Find where the given text appears and provide that cell's center as [X, Y] coordinate. 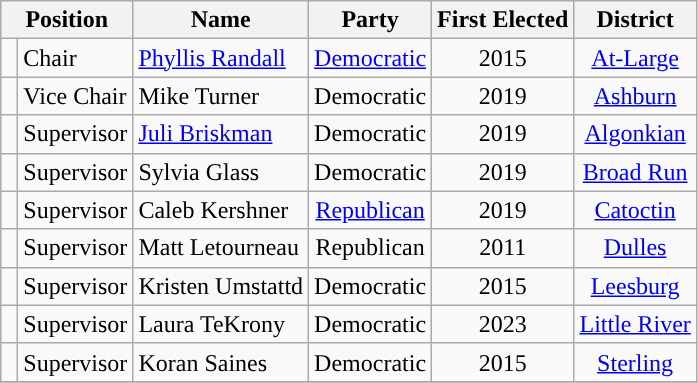
Algonkian [635, 134]
Sylvia Glass [221, 172]
Matt Letourneau [221, 248]
Dulles [635, 248]
Phyllis Randall [221, 58]
Sterling [635, 362]
Ashburn [635, 96]
First Elected [503, 20]
Vice Chair [76, 96]
District [635, 20]
Party [370, 20]
Chair [76, 58]
Catoctin [635, 210]
Position [67, 20]
2011 [503, 248]
Koran Saines [221, 362]
Broad Run [635, 172]
Little River [635, 324]
Juli Briskman [221, 134]
Name [221, 20]
Laura TeKrony [221, 324]
2023 [503, 324]
Kristen Umstattd [221, 286]
At-Large [635, 58]
Mike Turner [221, 96]
Leesburg [635, 286]
Caleb Kershner [221, 210]
